Identify which cell holds the provided text, then report its [x, y] central coordinate. 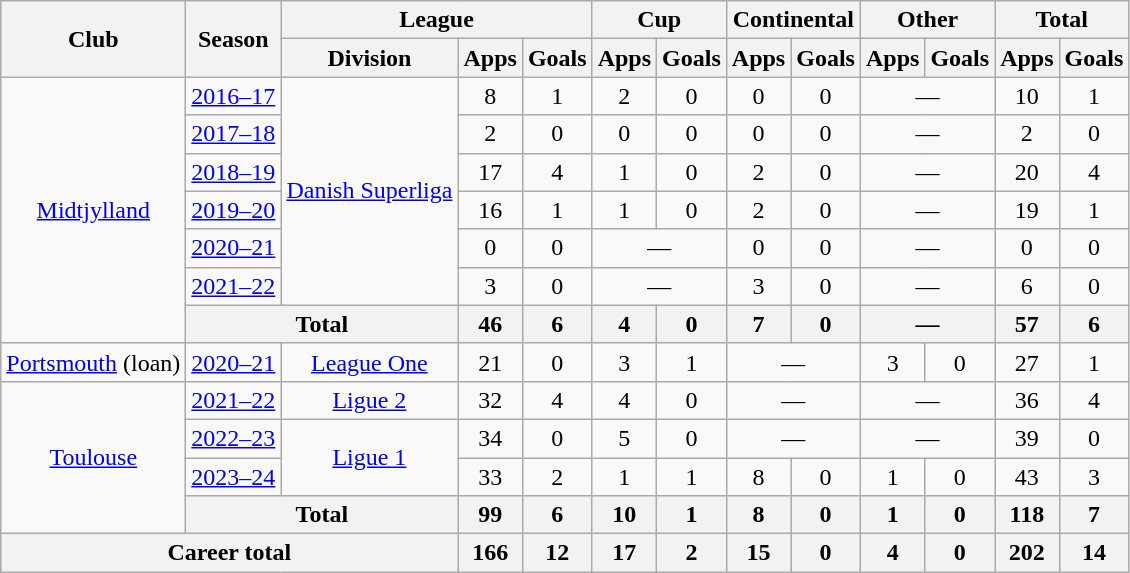
Season [234, 39]
Midtjylland [94, 210]
33 [490, 477]
43 [1027, 477]
99 [490, 515]
46 [490, 324]
Toulouse [94, 457]
20 [1027, 172]
League [436, 20]
Cup [659, 20]
2017–18 [234, 134]
16 [490, 210]
Ligue 2 [370, 400]
14 [1094, 553]
15 [758, 553]
57 [1027, 324]
Division [370, 58]
Other [927, 20]
Club [94, 39]
Ligue 1 [370, 457]
202 [1027, 553]
39 [1027, 438]
32 [490, 400]
Continental [793, 20]
2018–19 [234, 172]
Portsmouth (loan) [94, 362]
166 [490, 553]
5 [624, 438]
118 [1027, 515]
2016–17 [234, 96]
27 [1027, 362]
League One [370, 362]
36 [1027, 400]
Danish Superliga [370, 191]
Career total [230, 553]
2023–24 [234, 477]
34 [490, 438]
21 [490, 362]
2019–20 [234, 210]
19 [1027, 210]
12 [557, 553]
2022–23 [234, 438]
